Determine the [X, Y] coordinate at the center of the cell enclosing the given text.  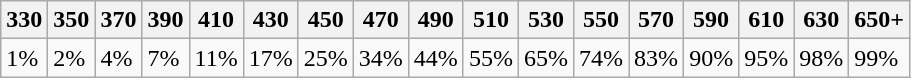
590 [712, 20]
530 [546, 20]
390 [166, 20]
410 [216, 20]
550 [600, 20]
430 [270, 20]
55% [490, 58]
95% [766, 58]
450 [326, 20]
510 [490, 20]
17% [270, 58]
25% [326, 58]
90% [712, 58]
34% [380, 58]
65% [546, 58]
350 [72, 20]
2% [72, 58]
470 [380, 20]
1% [24, 58]
370 [118, 20]
4% [118, 58]
490 [436, 20]
98% [822, 58]
630 [822, 20]
83% [656, 58]
650+ [880, 20]
610 [766, 20]
570 [656, 20]
44% [436, 58]
330 [24, 20]
74% [600, 58]
11% [216, 58]
99% [880, 58]
7% [166, 58]
